Determine the [x, y] coordinate at the center of the cell enclosing the given text.  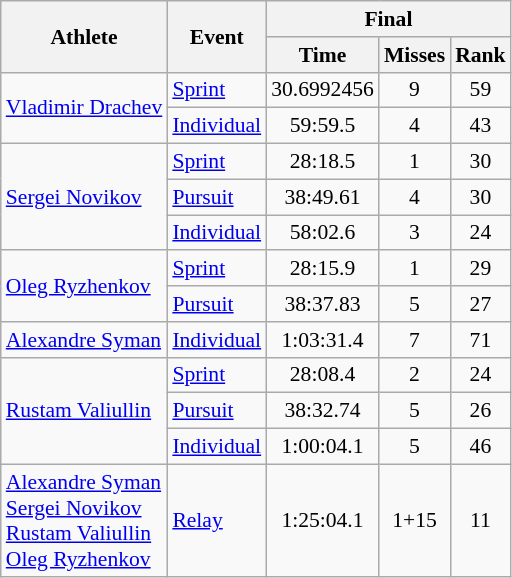
Rank [480, 55]
1+15 [414, 520]
7 [414, 340]
3 [414, 233]
Alexandre Syman [84, 340]
29 [480, 269]
Vladimir Drachev [84, 108]
Oleg Ryzhenkov [84, 286]
28:15.9 [322, 269]
28:08.4 [322, 375]
1:25:04.1 [322, 520]
9 [414, 90]
28:18.5 [322, 162]
Alexandre Syman Sergei NovikovRustam ValiullinOleg Ryzhenkov [84, 520]
Final [388, 19]
38:32.74 [322, 411]
Athlete [84, 36]
Event [216, 36]
26 [480, 411]
Rustam Valiullin [84, 410]
58:02.6 [322, 233]
Sergei Novikov [84, 198]
Misses [414, 55]
46 [480, 447]
27 [480, 304]
11 [480, 520]
38:37.83 [322, 304]
Time [322, 55]
1:03:31.4 [322, 340]
1:00:04.1 [322, 447]
43 [480, 126]
Relay [216, 520]
59 [480, 90]
38:49.61 [322, 197]
30.6992456 [322, 90]
2 [414, 375]
59:59.5 [322, 126]
71 [480, 340]
